Scan for the cell matching the given text and deliver its [x, y] coordinate at center. 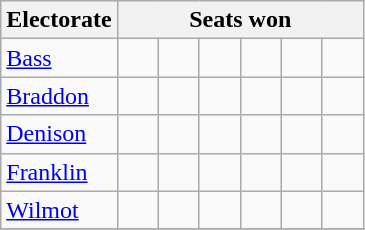
Braddon [59, 96]
Franklin [59, 172]
Denison [59, 134]
Bass [59, 58]
Wilmot [59, 210]
Seats won [240, 20]
Electorate [59, 20]
